Provide the [x, y] coordinate of the cell's center where the given text is located.  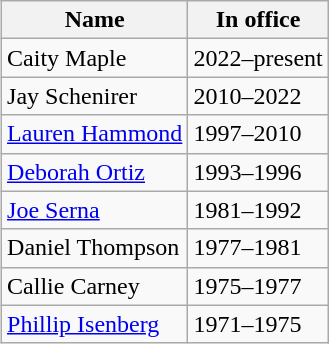
Deborah Ortiz [95, 172]
Lauren Hammond [95, 134]
Phillip Isenberg [95, 324]
1997–2010 [258, 134]
1993–1996 [258, 172]
2010–2022 [258, 96]
1971–1975 [258, 324]
1981–1992 [258, 210]
Caity Maple [95, 58]
Daniel Thompson [95, 248]
Name [95, 20]
1977–1981 [258, 248]
Jay Schenirer [95, 96]
1975–1977 [258, 286]
2022–present [258, 58]
In office [258, 20]
Callie Carney [95, 286]
Joe Serna [95, 210]
